Provide the [X, Y] coordinate of the cell's center where the given text is located.  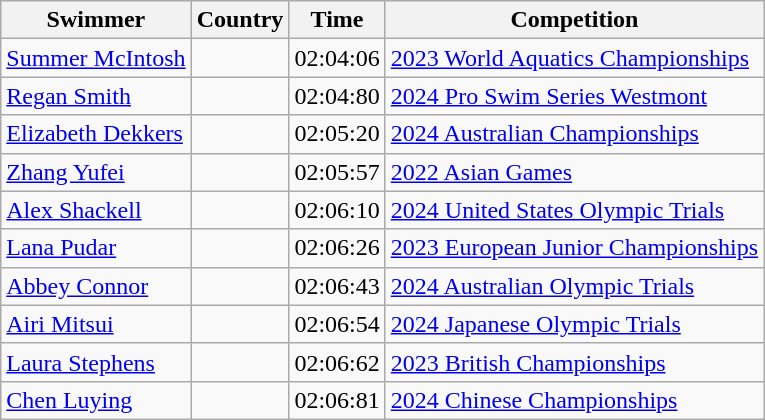
2022 Asian Games [574, 172]
2024 Australian Olympic Trials [574, 286]
2023 World Aquatics Championships [574, 58]
Swimmer [96, 20]
Competition [574, 20]
Chen Luying [96, 400]
2024 Japanese Olympic Trials [574, 324]
2023 British Championships [574, 362]
Zhang Yufei [96, 172]
Abbey Connor [96, 286]
02:06:10 [337, 210]
Regan Smith [96, 96]
2024 Chinese Championships [574, 400]
Alex Shackell [96, 210]
2024 United States Olympic Trials [574, 210]
Time [337, 20]
Lana Pudar [96, 248]
02:06:62 [337, 362]
02:06:81 [337, 400]
Summer McIntosh [96, 58]
Country [240, 20]
02:06:54 [337, 324]
Airi Mitsui [96, 324]
2023 European Junior Championships [574, 248]
02:05:20 [337, 134]
02:04:80 [337, 96]
2024 Australian Championships [574, 134]
02:04:06 [337, 58]
Elizabeth Dekkers [96, 134]
02:06:26 [337, 248]
2024 Pro Swim Series Westmont [574, 96]
Laura Stephens [96, 362]
02:05:57 [337, 172]
02:06:43 [337, 286]
